Provide the [X, Y] coordinate of the cell's center where the given text is located.  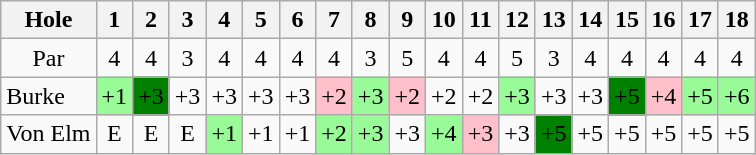
14 [590, 20]
Burke [48, 96]
10 [444, 20]
2 [152, 20]
18 [736, 20]
Von Elm [48, 134]
12 [518, 20]
9 [408, 20]
6 [298, 20]
13 [554, 20]
+6 [736, 96]
16 [664, 20]
17 [700, 20]
11 [480, 20]
7 [334, 20]
8 [370, 20]
15 [628, 20]
Par [48, 58]
Hole [48, 20]
1 [114, 20]
